Determine the (X, Y) coordinate at the center of the cell enclosing the given text.  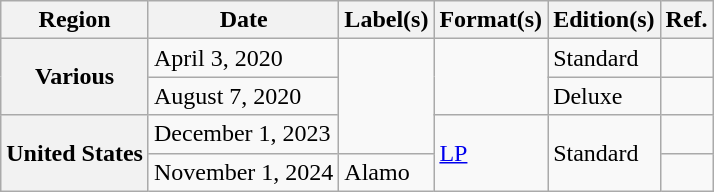
Alamo (386, 172)
August 7, 2020 (243, 96)
Format(s) (491, 20)
Date (243, 20)
Edition(s) (604, 20)
November 1, 2024 (243, 172)
LP (491, 153)
December 1, 2023 (243, 134)
Various (75, 77)
April 3, 2020 (243, 58)
United States (75, 153)
Deluxe (604, 96)
Region (75, 20)
Label(s) (386, 20)
Ref. (686, 20)
